Capture the cell that displays the provided text and extract its [X, Y] central coordinate. 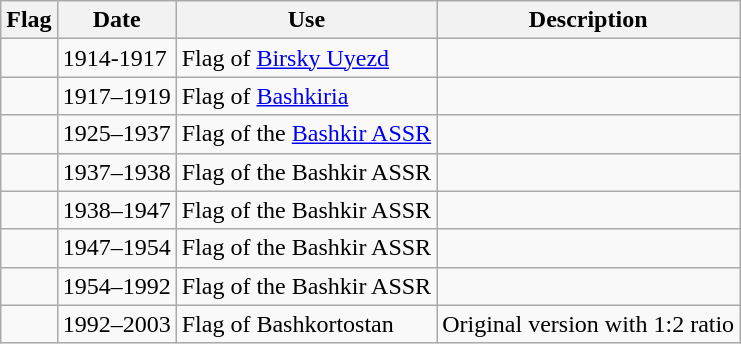
Flag of Bashkiria [306, 96]
Flag of Bashkortostan [306, 324]
1938–1947 [116, 210]
Use [306, 20]
1925–1937 [116, 134]
1937–1938 [116, 172]
Description [588, 20]
Original version with 1:2 ratio [588, 324]
Flag of Birsky Uyezd [306, 58]
1917–1919 [116, 96]
1914-1917 [116, 58]
Flag [29, 20]
Date [116, 20]
1954–1992 [116, 286]
1947–1954 [116, 248]
1992–2003 [116, 324]
